Detect which cell encompasses the target text, then output its [x, y] center coordinate. 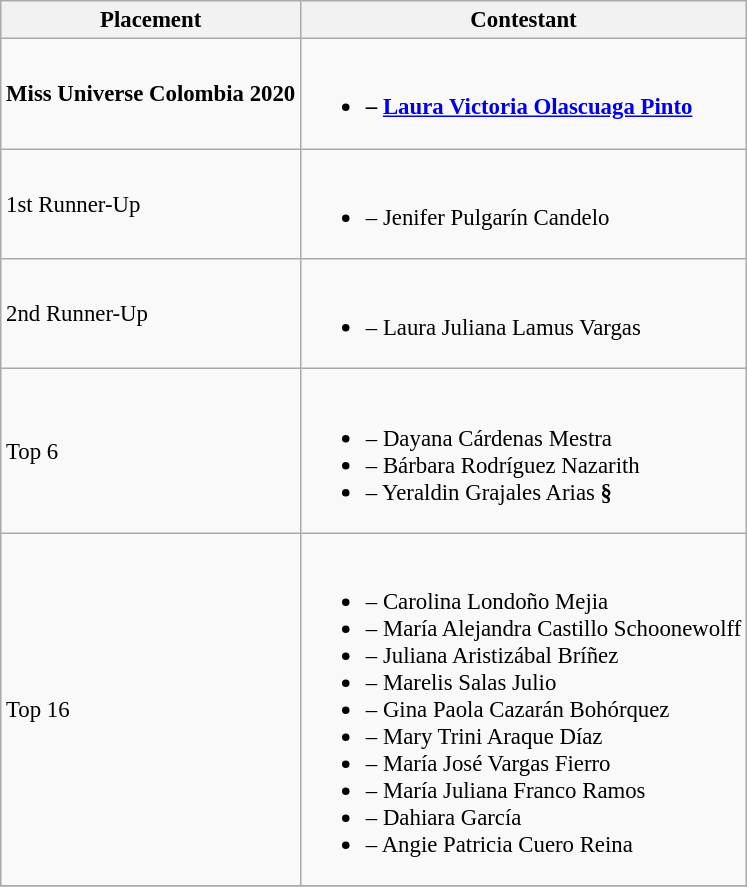
2nd Runner-Up [151, 314]
– Dayana Cárdenas Mestra – Bárbara Rodríguez Nazarith – Yeraldin Grajales Arias § [524, 451]
– Laura Victoria Olascuaga Pinto [524, 94]
– Laura Juliana Lamus Vargas [524, 314]
Placement [151, 20]
Top 16 [151, 710]
Top 6 [151, 451]
1st Runner-Up [151, 204]
Miss Universe Colombia 2020 [151, 94]
– Jenifer Pulgarín Candelo [524, 204]
Contestant [524, 20]
